Detect which cell encompasses the target text, then output its (x, y) center coordinate. 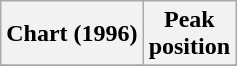
Peakposition (189, 34)
Chart (1996) (72, 34)
